Return (x, y) of the center of cell containing provided text 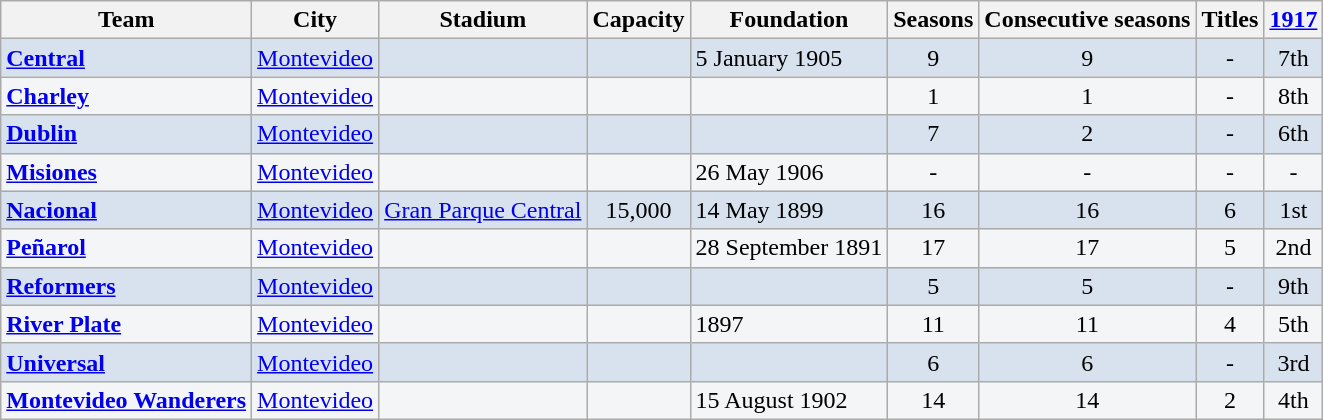
1st (1294, 210)
Universal (126, 362)
26 May 1906 (789, 172)
5th (1294, 324)
1917 (1294, 20)
Consecutive seasons (1088, 20)
Dublin (126, 134)
Capacity (638, 20)
Titles (1230, 20)
Peñarol (126, 248)
4 (1230, 324)
Nacional (126, 210)
Team (126, 20)
Foundation (789, 20)
6th (1294, 134)
4th (1294, 400)
Central (126, 58)
Charley (126, 96)
7th (1294, 58)
3rd (1294, 362)
Seasons (934, 20)
Stadium (483, 20)
Reformers (126, 286)
15 August 1902 (789, 400)
7 (934, 134)
Misiones (126, 172)
1897 (789, 324)
15,000 (638, 210)
28 September 1891 (789, 248)
5 January 1905 (789, 58)
9th (1294, 286)
8th (1294, 96)
Montevideo Wanderers (126, 400)
Gran Parque Central (483, 210)
14 May 1899 (789, 210)
City (316, 20)
2nd (1294, 248)
River Plate (126, 324)
